Pinpoint the cell where the given text exists, returning its [x, y] midpoint coordinate. 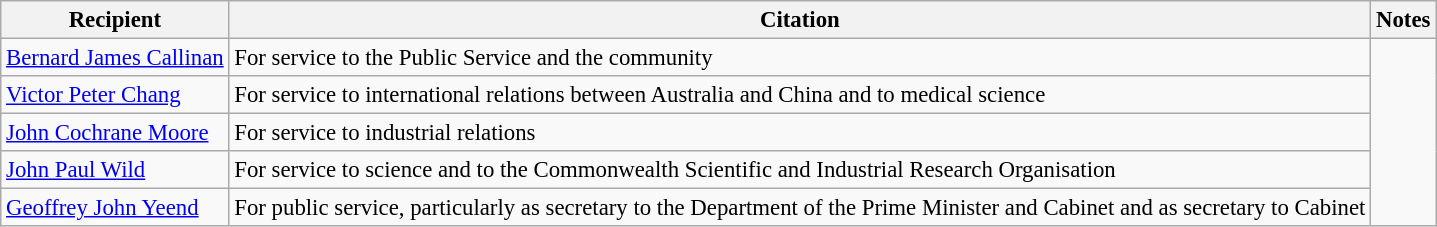
Citation [800, 20]
For public service, particularly as secretary to the Department of the Prime Minister and Cabinet and as secretary to Cabinet [800, 208]
For service to industrial relations [800, 133]
Geoffrey John Yeend [115, 208]
John Paul Wild [115, 170]
John Cochrane Moore [115, 133]
Recipient [115, 20]
For service to science and to the Commonwealth Scientific and Industrial Research Organisation [800, 170]
For service to the Public Service and the community [800, 58]
Notes [1404, 20]
Bernard James Callinan [115, 58]
Victor Peter Chang [115, 95]
For service to international relations between Australia and China and to medical science [800, 95]
